Search for the cell housing the specified text and yield its (X, Y) center coordinate. 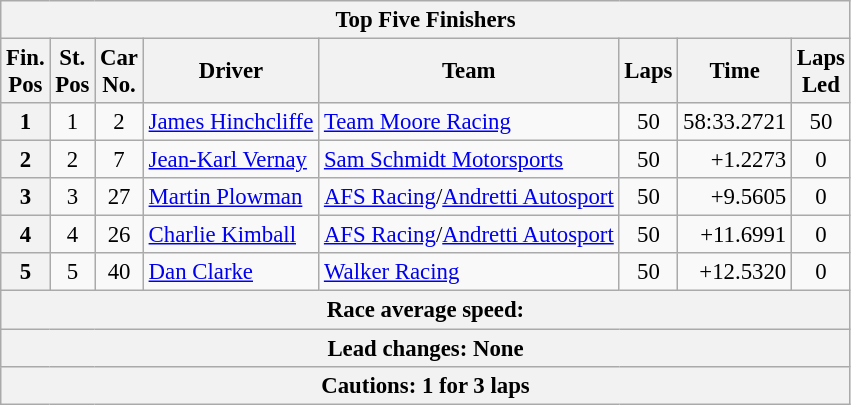
CarNo. (120, 72)
40 (120, 273)
Walker Racing (469, 273)
Team (469, 72)
Cautions: 1 for 3 laps (426, 385)
7 (120, 160)
+12.5320 (735, 273)
+9.5605 (735, 197)
Driver (230, 72)
58:33.2721 (735, 122)
James Hinchcliffe (230, 122)
Martin Plowman (230, 197)
Fin.Pos (26, 72)
27 (120, 197)
+1.2273 (735, 160)
Team Moore Racing (469, 122)
Charlie Kimball (230, 235)
+11.6991 (735, 235)
Jean-Karl Vernay (230, 160)
26 (120, 235)
Top Five Finishers (426, 20)
Sam Schmidt Motorsports (469, 160)
Dan Clarke (230, 273)
LapsLed (822, 72)
Lead changes: None (426, 348)
Laps (648, 72)
St.Pos (72, 72)
Time (735, 72)
Race average speed: (426, 310)
